Locate the cell with the specified text and output its [X, Y] center coordinate. 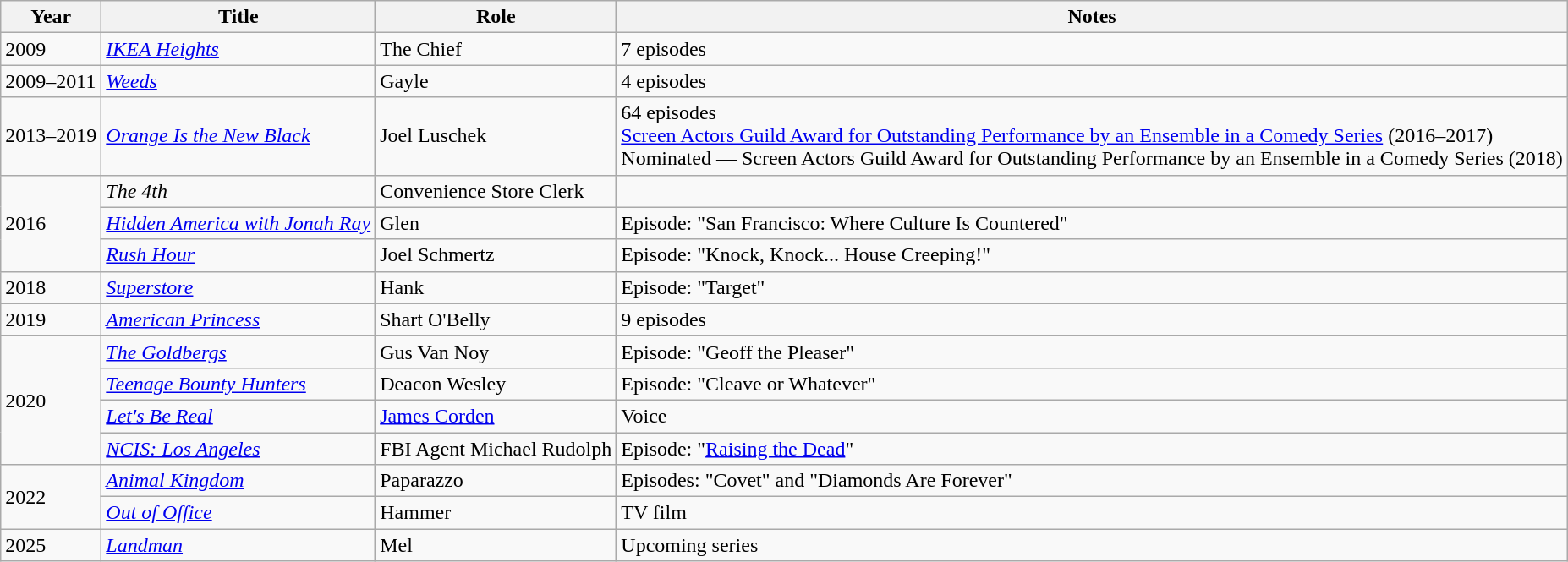
Year [51, 17]
Episodes: "Covet" and "Diamonds Are Forever" [1093, 481]
4 episodes [1093, 81]
Upcoming series [1093, 545]
The Chief [496, 49]
Convenience Store Clerk [496, 191]
Episode: "Knock, Knock... House Creeping!" [1093, 255]
Paparazzo [496, 481]
Gayle [496, 81]
Mel [496, 545]
2025 [51, 545]
Episode: "Raising the Dead" [1093, 449]
2009 [51, 49]
The Goldbergs [238, 352]
FBI Agent Michael Rudolph [496, 449]
Shart O'Belly [496, 319]
The 4th [238, 191]
2018 [51, 287]
Hank [496, 287]
TV film [1093, 513]
9 episodes [1093, 319]
Animal Kingdom [238, 481]
Hidden America with Jonah Ray [238, 223]
NCIS: Los Angeles [238, 449]
2013–2019 [51, 136]
Joel Schmertz [496, 255]
American Princess [238, 319]
2022 [51, 497]
Episode: "San Francisco: Where Culture Is Countered" [1093, 223]
Deacon Wesley [496, 384]
Role [496, 17]
Orange Is the New Black [238, 136]
Gus Van Noy [496, 352]
Hammer [496, 513]
Title [238, 17]
2016 [51, 223]
Notes [1093, 17]
Let's Be Real [238, 416]
2009–2011 [51, 81]
Voice [1093, 416]
Rush Hour [238, 255]
Glen [496, 223]
Weeds [238, 81]
2020 [51, 400]
IKEA Heights [238, 49]
Episode: "Target" [1093, 287]
Teenage Bounty Hunters [238, 384]
Episode: "Cleave or Whatever" [1093, 384]
Superstore [238, 287]
2019 [51, 319]
Episode: "Geoff the Pleaser" [1093, 352]
Out of Office [238, 513]
Joel Luschek [496, 136]
7 episodes [1093, 49]
James Corden [496, 416]
Landman [238, 545]
